Extract the (X, Y) coordinate from the center of the cell holding the provided text.  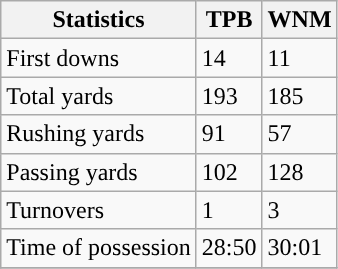
Passing yards (99, 172)
102 (229, 172)
193 (229, 96)
11 (300, 58)
First downs (99, 58)
57 (300, 134)
1 (229, 210)
Statistics (99, 20)
185 (300, 96)
Turnovers (99, 210)
WNM (300, 20)
Rushing yards (99, 134)
30:01 (300, 248)
14 (229, 58)
TPB (229, 20)
Time of possession (99, 248)
128 (300, 172)
Total yards (99, 96)
28:50 (229, 248)
3 (300, 210)
91 (229, 134)
